Return the (x, y) coordinate for the center point of the cell that contains the specified text.  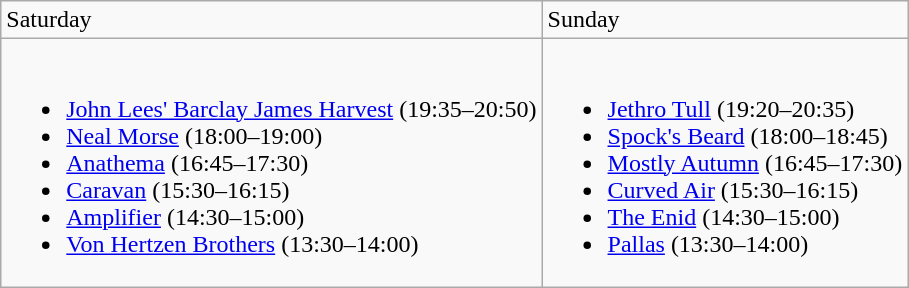
Jethro Tull (19:20–20:35)Spock's Beard (18:00–18:45)Mostly Autumn (16:45–17:30)Curved Air (15:30–16:15)The Enid (14:30–15:00)Pallas (13:30–14:00) (725, 163)
Sunday (725, 20)
Saturday (272, 20)
